Return (X, Y) of the center of cell containing provided text 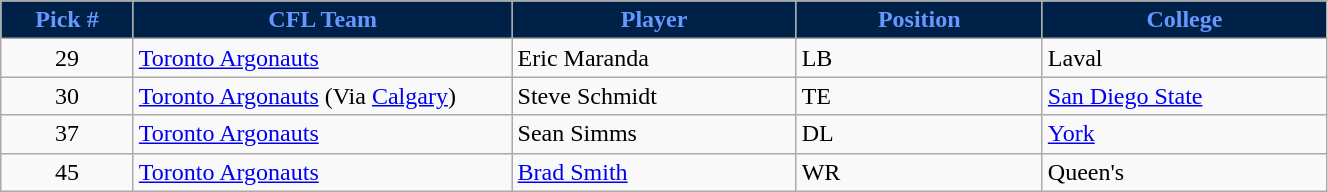
37 (68, 134)
Pick # (68, 20)
Toronto Argonauts (Via Calgary) (322, 96)
York (1184, 134)
Sean Simms (654, 134)
College (1184, 20)
LB (919, 58)
Laval (1184, 58)
CFL Team (322, 20)
Brad Smith (654, 172)
TE (919, 96)
Position (919, 20)
DL (919, 134)
45 (68, 172)
Eric Maranda (654, 58)
Player (654, 20)
29 (68, 58)
Queen's (1184, 172)
WR (919, 172)
Steve Schmidt (654, 96)
30 (68, 96)
San Diego State (1184, 96)
